Scan for the cell matching the given text and deliver its (X, Y) coordinate at center. 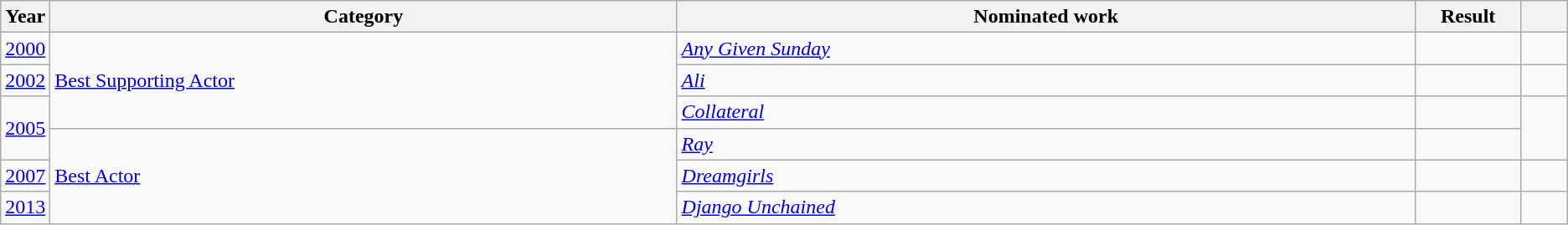
Best Supporting Actor (364, 80)
Best Actor (364, 176)
Collateral (1045, 112)
Category (364, 17)
Dreamgirls (1045, 176)
2007 (25, 176)
Nominated work (1045, 17)
Ali (1045, 80)
2002 (25, 80)
2005 (25, 128)
Result (1467, 17)
Any Given Sunday (1045, 49)
Django Unchained (1045, 207)
Ray (1045, 144)
2013 (25, 207)
2000 (25, 49)
Year (25, 17)
